Find where the given text appears and provide that cell's center as [X, Y] coordinate. 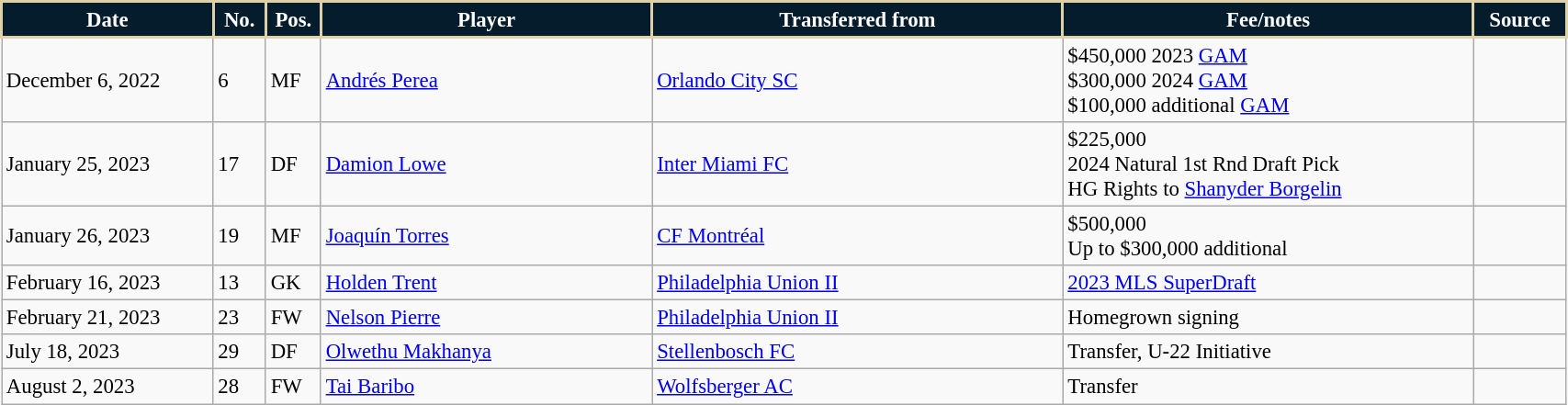
Transfer, U-22 Initiative [1268, 352]
19 [239, 237]
Source [1519, 20]
Homegrown signing [1268, 318]
$225,0002024 Natural 1st Rnd Draft PickHG Rights to Shanyder Borgelin [1268, 164]
Holden Trent [487, 283]
December 6, 2022 [108, 80]
29 [239, 352]
Player [487, 20]
Date [108, 20]
6 [239, 80]
2023 MLS SuperDraft [1268, 283]
Inter Miami FC [858, 164]
13 [239, 283]
23 [239, 318]
Damion Lowe [487, 164]
Joaquín Torres [487, 237]
GK [293, 283]
Andrés Perea [487, 80]
Nelson Pierre [487, 318]
Wolfsberger AC [858, 387]
February 16, 2023 [108, 283]
Olwethu Makhanya [487, 352]
CF Montréal [858, 237]
No. [239, 20]
January 25, 2023 [108, 164]
28 [239, 387]
Transferred from [858, 20]
Transfer [1268, 387]
Stellenbosch FC [858, 352]
July 18, 2023 [108, 352]
January 26, 2023 [108, 237]
February 21, 2023 [108, 318]
$500,000Up to $300,000 additional [1268, 237]
Pos. [293, 20]
17 [239, 164]
Tai Baribo [487, 387]
Fee/notes [1268, 20]
Orlando City SC [858, 80]
$450,000 2023 GAM$300,000 2024 GAM$100,000 additional GAM [1268, 80]
August 2, 2023 [108, 387]
